Detect which cell encompasses the target text, then output its [X, Y] center coordinate. 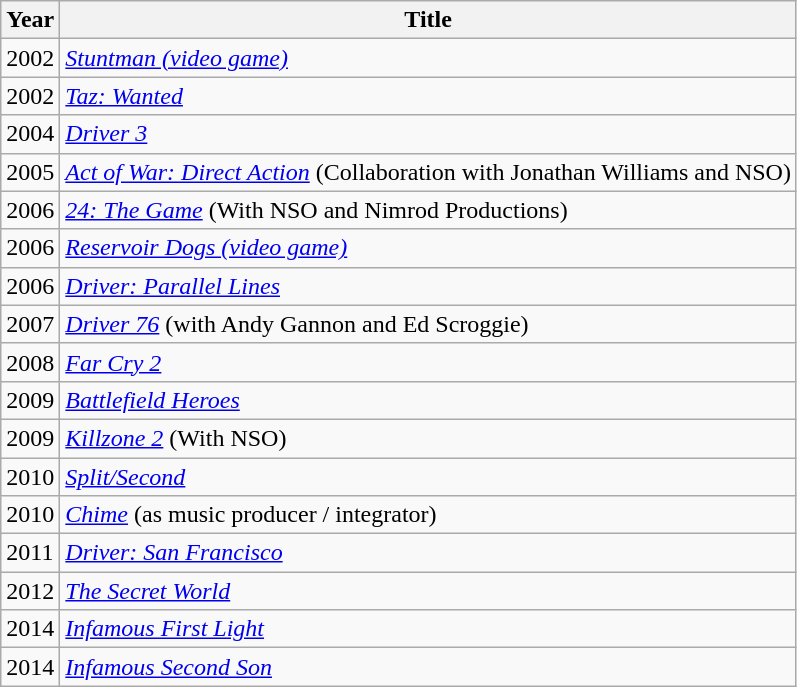
Killzone 2 (With NSO) [428, 438]
Taz: Wanted [428, 96]
The Secret World [428, 591]
Battlefield Heroes [428, 400]
Title [428, 20]
Act of War: Direct Action (Collaboration with Jonathan Williams and NSO) [428, 172]
Split/Second [428, 477]
2008 [30, 362]
Reservoir Dogs (video game) [428, 248]
2004 [30, 134]
2011 [30, 553]
Infamous First Light [428, 629]
Year [30, 20]
Stuntman (video game) [428, 58]
Chime (as music producer / integrator) [428, 515]
Driver 76 (with Andy Gannon and Ed Scroggie) [428, 324]
2012 [30, 591]
2005 [30, 172]
Infamous Second Son [428, 667]
Driver: Parallel Lines [428, 286]
Driver 3 [428, 134]
Driver: San Francisco [428, 553]
Far Cry 2 [428, 362]
24: The Game (With NSO and Nimrod Productions) [428, 210]
2007 [30, 324]
